Capture the cell that displays the provided text and extract its (x, y) central coordinate. 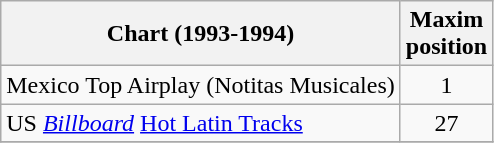
1 (446, 85)
Mexico Top Airplay (Notitas Musicales) (201, 85)
US Billboard Hot Latin Tracks (201, 123)
Chart (1993-1994) (201, 34)
Maximposition (446, 34)
27 (446, 123)
